Search for the cell housing the specified text and yield its [x, y] center coordinate. 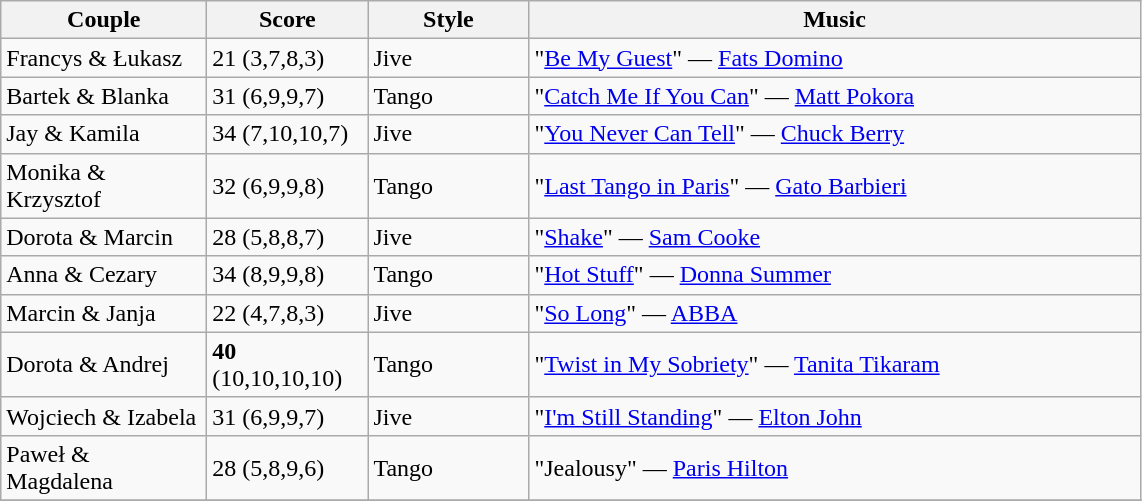
22 (4,7,8,3) [288, 313]
Score [288, 20]
34 (7,10,10,7) [288, 134]
"So Long" — ABBA [834, 313]
Couple [104, 20]
Marcin & Janja [104, 313]
Style [448, 20]
"Twist in My Sobriety" — Tanita Tikaram [834, 364]
"You Never Can Tell" — Chuck Berry [834, 134]
Anna & Cezary [104, 275]
"Catch Me If You Can" — Matt Pokora [834, 96]
Paweł & Magdalena [104, 468]
Dorota & Andrej [104, 364]
Monika & Krzysztof [104, 186]
34 (8,9,9,8) [288, 275]
"I'm Still Standing" — Elton John [834, 416]
Francys & Łukasz [104, 58]
Music [834, 20]
Bartek & Blanka [104, 96]
Dorota & Marcin [104, 237]
"Shake" — Sam Cooke [834, 237]
"Be My Guest" — Fats Domino [834, 58]
"Jealousy" — Paris Hilton [834, 468]
32 (6,9,9,8) [288, 186]
Jay & Kamila [104, 134]
Wojciech & Izabela [104, 416]
28 (5,8,9,6) [288, 468]
"Hot Stuff" — Donna Summer [834, 275]
40 (10,10,10,10) [288, 364]
"Last Tango in Paris" — Gato Barbieri [834, 186]
28 (5,8,8,7) [288, 237]
21 (3,7,8,3) [288, 58]
